Scan for the cell matching the given text and deliver its [x, y] coordinate at center. 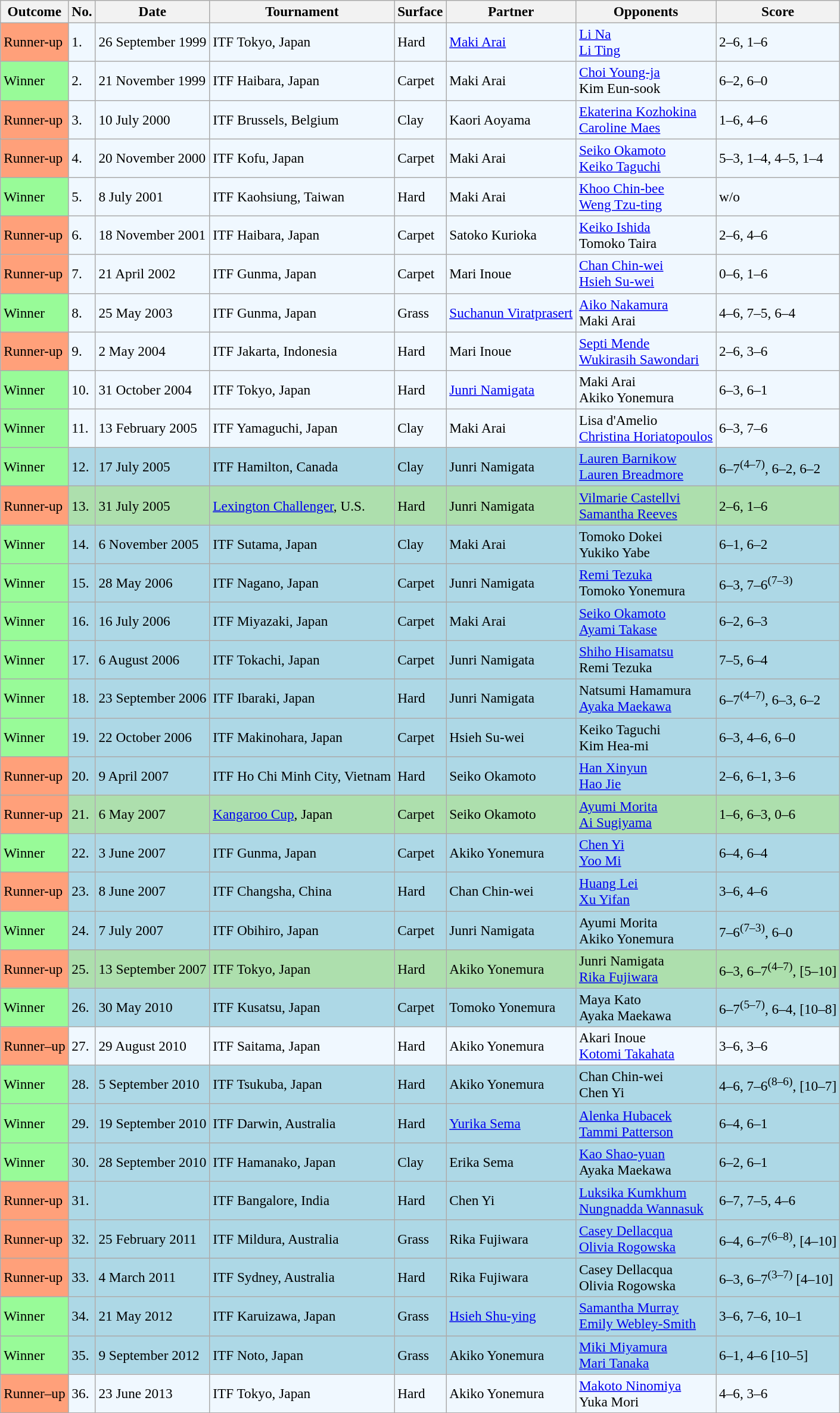
2–6, 4–6 [778, 235]
20. [82, 776]
22 October 2006 [153, 737]
ITF Mildura, Australia [302, 1238]
19 September 2010 [153, 1123]
ITF Hamilton, Canada [302, 467]
Chan Chin-wei Hsieh Su-wei [646, 274]
ITF Jakarta, Indonesia [302, 350]
8. [82, 312]
15. [82, 583]
28 September 2010 [153, 1162]
34. [82, 1316]
13. [82, 505]
6–7(4–7), 6–2, 6–2 [778, 467]
Remi Tezuka Tomoko Yonemura [646, 583]
ITF Miyazaki, Japan [302, 621]
6 May 2007 [153, 814]
Kangaroo Cup, Japan [302, 814]
Shiho Hisamatsu Remi Tezuka [646, 660]
9 April 2007 [153, 776]
35. [82, 1355]
4–6, 7–6(8–6), [10–7] [778, 1085]
Lexington Challenger, U.S. [302, 505]
Chen Yi [511, 1200]
Akari Inoue Kotomi Takahata [646, 1045]
6–7(4–7), 6–3, 6–2 [778, 698]
Outcome [35, 11]
10 July 2000 [153, 119]
6–1, 6–2 [778, 544]
8 June 2007 [153, 892]
6–2, 6–1 [778, 1162]
17 July 2005 [153, 467]
31 July 2005 [153, 505]
4–6, 7–5, 6–4 [778, 312]
21. [82, 814]
8 July 2001 [153, 197]
22. [82, 852]
Seiko Okamoto Ayami Takase [646, 621]
29. [82, 1123]
Huang Lei Xu Yifan [646, 892]
Lauren Barnikow Lauren Breadmore [646, 467]
2–6, 3–6 [778, 350]
6–1, 4–6 [10–5] [778, 1355]
6–3, 6–7(4–7), [5–10] [778, 969]
ITF Nagano, Japan [302, 583]
26 September 1999 [153, 42]
3–6, 3–6 [778, 1045]
ITF Saitama, Japan [302, 1045]
Keiko Ishida Tomoko Taira [646, 235]
5. [82, 197]
1. [82, 42]
19. [82, 737]
Score [778, 11]
29 August 2010 [153, 1045]
25 February 2011 [153, 1238]
7. [82, 274]
30. [82, 1162]
6–2, 6–3 [778, 621]
ITF Tokachi, Japan [302, 660]
3–6, 7–6, 10–1 [778, 1316]
Aiko Nakamura Maki Arai [646, 312]
32. [82, 1238]
13 September 2007 [153, 969]
31 October 2004 [153, 390]
Erika Sema [511, 1162]
1–6, 4–6 [778, 119]
6–4, 6–7(6–8), [4–10] [778, 1238]
16. [82, 621]
18 November 2001 [153, 235]
Tournament [302, 11]
27. [82, 1045]
Chan Chin-wei [511, 892]
5–3, 1–4, 4–5, 1–4 [778, 157]
Alenka Hubacek Tammi Patterson [646, 1123]
21 April 2002 [153, 274]
w/o [778, 197]
Vilmarie Castellvi Samantha Reeves [646, 505]
23. [82, 892]
Surface [421, 11]
7 July 2007 [153, 930]
ITF Brussels, Belgium [302, 119]
9 September 2012 [153, 1355]
10. [82, 390]
Maki Arai Akiko Yonemura [646, 390]
7–5, 6–4 [778, 660]
Choi Young-ja Kim Eun-sook [646, 81]
Opponents [646, 11]
Makoto Ninomiya Yuka Mori [646, 1393]
Miki Miyamura Mari Tanaka [646, 1355]
Tomoko Yonemura [511, 1007]
6–4, 6–1 [778, 1123]
2–6, 6–1, 3–6 [778, 776]
26. [82, 1007]
Natsumi Hamamura Ayaka Maekawa [646, 698]
2 May 2004 [153, 350]
Luksika Kumkhum Nungnadda Wannasuk [646, 1200]
Kaori Aoyama [511, 119]
12. [82, 467]
23 June 2013 [153, 1393]
ITF Noto, Japan [302, 1355]
6–3, 7–6 [778, 428]
16 July 2006 [153, 621]
Chan Chin-wei Chen Yi [646, 1085]
1–6, 6–3, 0–6 [778, 814]
21 May 2012 [153, 1316]
ITF Karuizawa, Japan [302, 1316]
6–4, 6–4 [778, 852]
14. [82, 544]
ITF Kofu, Japan [302, 157]
31. [82, 1200]
25 May 2003 [153, 312]
Hsieh Shu-ying [511, 1316]
No. [82, 11]
Chen Yi Yoo Mi [646, 852]
30 May 2010 [153, 1007]
6–7(5–7), 6–4, [10–8] [778, 1007]
6 November 2005 [153, 544]
Junri Namigata Rika Fujiwara [646, 969]
2. [82, 81]
6–7, 7–5, 4–6 [778, 1200]
28. [82, 1085]
ITF Changsha, China [302, 892]
6 August 2006 [153, 660]
ITF Kaohsiung, Taiwan [302, 197]
Maya Kato Ayaka Maekawa [646, 1007]
ITF Bangalore, India [302, 1200]
24. [82, 930]
Kao Shao-yuan Ayaka Maekawa [646, 1162]
33. [82, 1278]
3. [82, 119]
6–3, 7–6(7–3) [778, 583]
ITF Kusatsu, Japan [302, 1007]
Lisa d'Amelio Christina Horiatopoulos [646, 428]
Keiko Taguchi Kim Hea-mi [646, 737]
ITF Ibaraki, Japan [302, 698]
6–3, 6–7(3–7) [4–10] [778, 1278]
Ayumi Morita Ai Sugiyama [646, 814]
Septi Mende Wukirasih Sawondari [646, 350]
ITF Yamaguchi, Japan [302, 428]
18. [82, 698]
ITF Ho Chi Minh City, Vietnam [302, 776]
ITF Makinohara, Japan [302, 737]
23 September 2006 [153, 698]
Hsieh Su-wei [511, 737]
Date [153, 11]
21 November 1999 [153, 81]
11. [82, 428]
ITF Tsukuba, Japan [302, 1085]
Suchanun Viratprasert [511, 312]
28 May 2006 [153, 583]
Li Na Li Ting [646, 42]
7–6(7–3), 6–0 [778, 930]
25. [82, 969]
6–3, 4–6, 6–0 [778, 737]
ITF Darwin, Australia [302, 1123]
5 September 2010 [153, 1085]
Seiko Okamoto Keiko Taguchi [646, 157]
36. [82, 1393]
Ekaterina Kozhokina Caroline Maes [646, 119]
Han Xinyun Hao Jie [646, 776]
4. [82, 157]
4–6, 3–6 [778, 1393]
4 March 2011 [153, 1278]
6. [82, 235]
6–3, 6–1 [778, 390]
0–6, 1–6 [778, 274]
ITF Sutama, Japan [302, 544]
13 February 2005 [153, 428]
20 November 2000 [153, 157]
3–6, 4–6 [778, 892]
Yurika Sema [511, 1123]
Ayumi Morita Akiko Yonemura [646, 930]
Satoko Kurioka [511, 235]
ITF Obihiro, Japan [302, 930]
ITF Hamanako, Japan [302, 1162]
Samantha Murray Emily Webley-Smith [646, 1316]
3 June 2007 [153, 852]
Khoo Chin-bee Weng Tzu-ting [646, 197]
17. [82, 660]
9. [82, 350]
6–2, 6–0 [778, 81]
ITF Sydney, Australia [302, 1278]
Tomoko Dokei Yukiko Yabe [646, 544]
Partner [511, 11]
